Pinpoint the cell where the given text exists, returning its (x, y) midpoint coordinate. 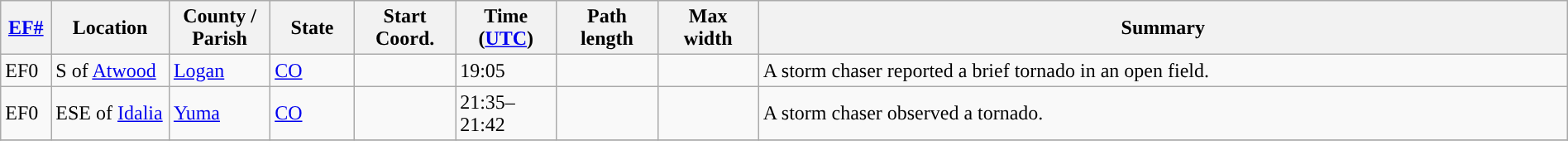
Start Coord. (404, 28)
Location (111, 28)
Time (UTC) (506, 28)
Max width (708, 28)
Summary (1163, 28)
A storm chaser reported a brief tornado in an open field. (1163, 70)
Yuma (219, 113)
Path length (607, 28)
S of Atwood (111, 70)
EF# (26, 28)
21:35–21:42 (506, 113)
County / Parish (219, 28)
Logan (219, 70)
19:05 (506, 70)
State (313, 28)
ESE of Idalia (111, 113)
A storm chaser observed a tornado. (1163, 113)
